Detect which cell encompasses the target text, then output its [X, Y] center coordinate. 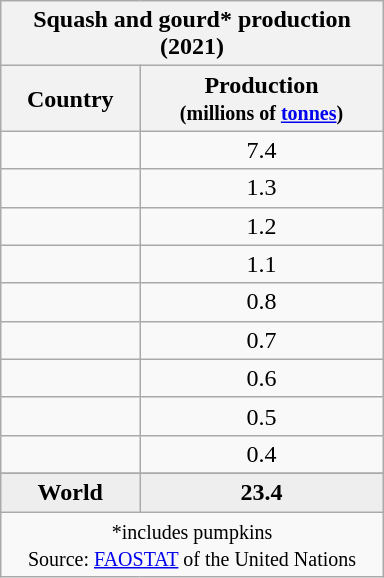
0.5 [262, 416]
Production(millions of tonnes) [262, 98]
1.1 [262, 264]
*includes pumpkinsSource: FAOSTAT of the United Nations [192, 544]
0.4 [262, 454]
0.8 [262, 302]
World [70, 492]
7.4 [262, 150]
0.7 [262, 340]
Squash and gourd* production (2021) [192, 34]
1.2 [262, 226]
1.3 [262, 188]
Country [70, 98]
23.4 [262, 492]
0.6 [262, 378]
